Extract the [X, Y] coordinate from the center of the cell holding the provided text.  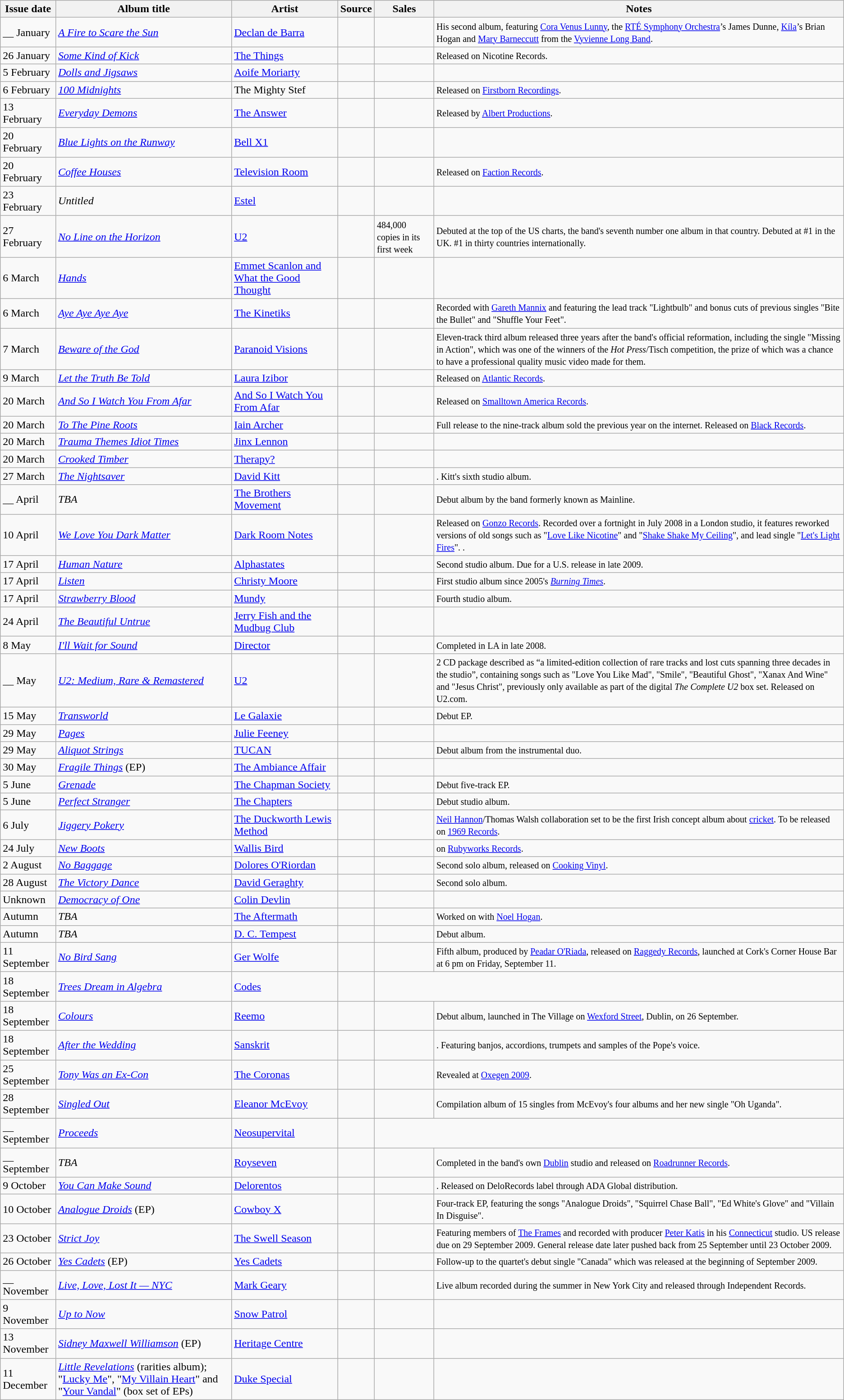
Crooked Timber [143, 459]
Delorentos [285, 1186]
Director [285, 645]
5 February [28, 73]
Sidney Maxwell Williamson (EP) [143, 1344]
Four-track EP, featuring the songs "Analogue Droids", "Squirrel Chase Ball", "Ed White's Glove" and "Villain In Disguise". [638, 1209]
Released on Faction Records. [638, 171]
Sales [404, 9]
Unknown [28, 900]
15 May [28, 716]
10 October [28, 1209]
6 July [28, 825]
The Nightsaver [143, 476]
No Baggage [143, 865]
The Answer [285, 113]
26 October [28, 1262]
Debut album by the band formerly known as Mainline. [638, 500]
Up to Now [143, 1314]
Tony Was an Ex-Con [143, 1074]
Coffee Houses [143, 171]
Revealed at Oxegen 2009. [638, 1074]
We Love You Dark Matter [143, 535]
. Kitt's sixth studio album. [638, 476]
Let the Truth Be Told [143, 378]
Completed in the band's own Dublin studio and released on Roadrunner Records. [638, 1162]
Aye Aye Aye Aye [143, 313]
Transworld [143, 716]
Le Galaxie [285, 716]
28 September [28, 1104]
Iain Archer [285, 425]
The Chapters [285, 802]
Reemo [285, 1015]
Little Revelations (rarities album); "Lucky Me", "My Villain Heart" and "Your Vandal" (box set of EPs) [143, 1379]
The Duckworth Lewis Method [285, 825]
The Beautiful Untrue [143, 621]
Everyday Demons [143, 113]
Human Nature [143, 564]
Proceeds [143, 1134]
Mundy [285, 598]
Released on Nicotine Records. [638, 55]
Dolls and Jigsaws [143, 73]
Debut EP. [638, 716]
The Victory Dance [143, 882]
Duke Special [285, 1379]
Some Kind of Kick [143, 55]
__ May [28, 680]
Therapy? [285, 459]
27 March [28, 476]
26 January [28, 55]
25 September [28, 1074]
Worked on with Noel Hogan. [638, 917]
Blue Lights on the Runway [143, 142]
Fourth studio album. [638, 598]
Recorded with Gareth Mannix and featuring the lead track "Lightbulb" and bonus cuts of previous singles "Bite the Bullet" and "Shuffle Your Feet". [638, 313]
To The Pine Roots [143, 425]
The Coronas [285, 1074]
11 December [28, 1379]
You Can Make Sound [143, 1186]
Trees Dream in Algebra [143, 987]
No Bird Sang [143, 957]
No Line on the Horizon [143, 236]
Estel [285, 201]
I'll Wait for Sound [143, 645]
Released on Atlantic Records. [638, 378]
Snow Patrol [285, 1314]
David Geraghty [285, 882]
Royseven [285, 1162]
Source [356, 9]
Fragile Things (EP) [143, 767]
Debut studio album. [638, 802]
The Kinetiks [285, 313]
The Chapman Society [285, 785]
First studio album since 2005's Burning Times. [638, 581]
23 October [28, 1238]
Fifth album, produced by Peadar O'Riada, released on Raggedy Records, launched at Cork's Corner House Bar at 6 pm on Friday, September 11. [638, 957]
Mark Geary [285, 1285]
Bell X1 [285, 142]
23 February [28, 201]
David Kitt [285, 476]
Grenade [143, 785]
13 February [28, 113]
Released on Smalltown America Records. [638, 401]
Yes Cadets (EP) [143, 1262]
Strict Joy [143, 1238]
9 October [28, 1186]
Aliquot Strings [143, 750]
Follow-up to the quartet's debut single "Canada" which was released at the beginning of September 2009. [638, 1262]
Perfect Stranger [143, 802]
Declan de Barra [285, 32]
. Featuring banjos, accordions, trumpets and samples of the Pope's voice. [638, 1045]
After the Wedding [143, 1045]
Live album recorded during the summer in New York City and released through Independent Records. [638, 1285]
The Brothers Movement [285, 500]
Eleanor McEvoy [285, 1104]
Debut album, launched in The Village on Wexford Street, Dublin, on 26 September. [638, 1015]
Democracy of One [143, 900]
Neil Hannon/Thomas Walsh collaboration set to be the first Irish concept album about cricket. To be released on 1969 Records. [638, 825]
Aoife Moriarty [285, 73]
Wallis Bird [285, 848]
Paranoid Visions [285, 349]
Beware of the God [143, 349]
Artist [285, 9]
6 February [28, 90]
Listen [143, 581]
The Mighty Stef [285, 90]
2 August [28, 865]
Julie Feeney [285, 733]
8 May [28, 645]
Released on Firstborn Recordings. [638, 90]
on Rubyworks Records. [638, 848]
Debut album. [638, 934]
Second solo album, released on Cooking Vinyl. [638, 865]
Trauma Themes Idiot Times [143, 442]
__ January [28, 32]
Analogue Droids (EP) [143, 1209]
484,000 copies in its first week [404, 236]
Second studio album. Due for a U.S. release in late 2009. [638, 564]
24 April [28, 621]
Completed in LA in late 2008. [638, 645]
Live, Love, Lost It — NYC [143, 1285]
Colin Devlin [285, 900]
Singled Out [143, 1104]
D. C. Tempest [285, 934]
Sanskrit [285, 1045]
Second solo album. [638, 882]
__ April [28, 500]
Hands [143, 278]
Dolores O'Riordan [285, 865]
7 March [28, 349]
Notes [638, 9]
Emmet Scanlon and What the Good Thought [285, 278]
A Fire to Scare the Sun [143, 32]
Strawberry Blood [143, 598]
The Ambiance Affair [285, 767]
11 September [28, 957]
Cowboy X [285, 1209]
TUCAN [285, 750]
Codes [285, 987]
24 July [28, 848]
The Swell Season [285, 1238]
Full release to the nine-track album sold the previous year on the internet. Released on Black Records. [638, 425]
27 February [28, 236]
Pages [143, 733]
Jiggery Pokery [143, 825]
Album title [143, 9]
Debut five-track EP. [638, 785]
__ November [28, 1285]
. Released on DeloRecords label through ADA Global distribution. [638, 1186]
Dark Room Notes [285, 535]
The Things [285, 55]
Released by Albert Productions. [638, 113]
Compilation album of 15 singles from McEvoy's four albums and her new single "Oh Uganda". [638, 1104]
30 May [28, 767]
100 Midnights [143, 90]
Alphastates [285, 564]
Heritage Centre [285, 1344]
9 March [28, 378]
9 November [28, 1314]
Issue date [28, 9]
Laura Izibor [285, 378]
13 November [28, 1344]
28 August [28, 882]
Jinx Lennon [285, 442]
10 April [28, 535]
Colours [143, 1015]
Television Room [285, 171]
Untitled [143, 201]
Debut album from the instrumental duo. [638, 750]
Neosupervital [285, 1134]
Jerry Fish and the Mudbug Club [285, 621]
U2: Medium, Rare & Remastered [143, 680]
The Aftermath [285, 917]
Yes Cadets [285, 1262]
New Boots [143, 848]
Ger Wolfe [285, 957]
Christy Moore [285, 581]
